Return the (X, Y) coordinate for the center point of the cell that contains the specified text.  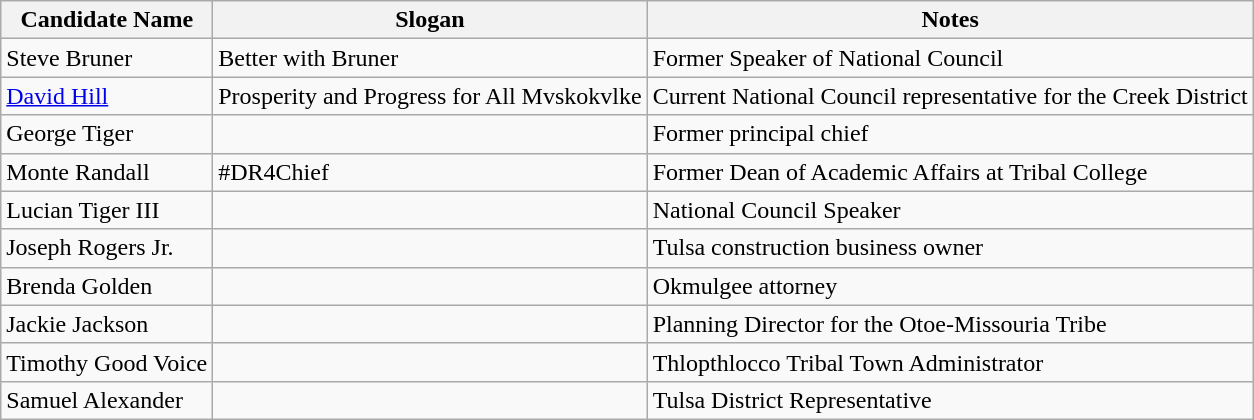
Notes (950, 20)
National Council Speaker (950, 210)
Former principal chief (950, 134)
Timothy Good Voice (107, 362)
Jackie Jackson (107, 324)
Brenda Golden (107, 286)
Better with Bruner (430, 58)
David Hill (107, 96)
Tulsa construction business owner (950, 248)
George Tiger (107, 134)
Former Dean of Academic Affairs at Tribal College (950, 172)
Lucian Tiger III (107, 210)
Slogan (430, 20)
Former Speaker of National Council (950, 58)
#DR4Chief (430, 172)
Planning Director for the Otoe-Missouria Tribe (950, 324)
Tulsa District Representative (950, 400)
Samuel Alexander (107, 400)
Monte Randall (107, 172)
Okmulgee attorney (950, 286)
Current National Council representative for the Creek District (950, 96)
Joseph Rogers Jr. (107, 248)
Thlopthlocco Tribal Town Administrator (950, 362)
Prosperity and Progress for All Mvskokvlke (430, 96)
Candidate Name (107, 20)
Steve Bruner (107, 58)
